Identify which cell holds the provided text, then report its (X, Y) central coordinate. 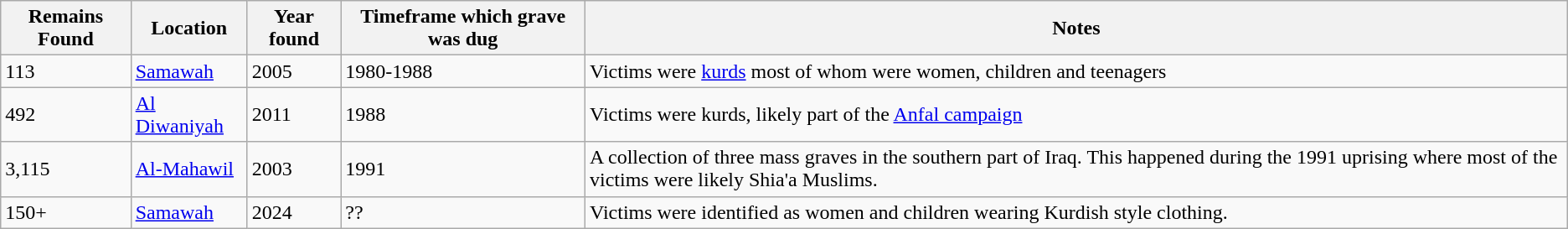
2003 (294, 169)
Victims were kurds, likely part of the Anfal campaign (1077, 114)
Location (189, 29)
Al Diwaniyah (189, 114)
Notes (1077, 29)
Victims were kurds most of whom were women, children and teenagers (1077, 71)
150+ (65, 212)
Year found (294, 29)
Al-Mahawil (189, 169)
492 (65, 114)
1991 (463, 169)
Remains Found (65, 29)
2024 (294, 212)
1980-1988 (463, 71)
113 (65, 71)
1988 (463, 114)
3,115 (65, 169)
?? (463, 212)
2011 (294, 114)
Timeframe which grave was dug (463, 29)
Victims were identified as women and children wearing Kurdish style clothing. (1077, 212)
2005 (294, 71)
